Return (x, y) of the center of cell containing provided text 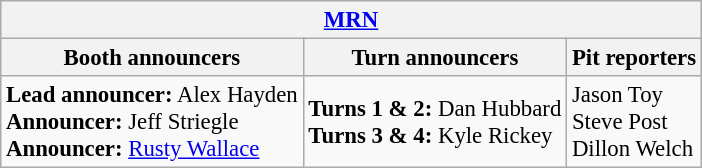
Booth announcers (152, 58)
Jason ToySteve PostDillon Welch (634, 122)
Lead announcer: Alex HaydenAnnouncer: Jeff StriegleAnnouncer: Rusty Wallace (152, 122)
Turn announcers (435, 58)
MRN (352, 20)
Pit reporters (634, 58)
Turns 1 & 2: Dan HubbardTurns 3 & 4: Kyle Rickey (435, 122)
